From the cell containing the given text, extract its center point as [x, y] coordinate. 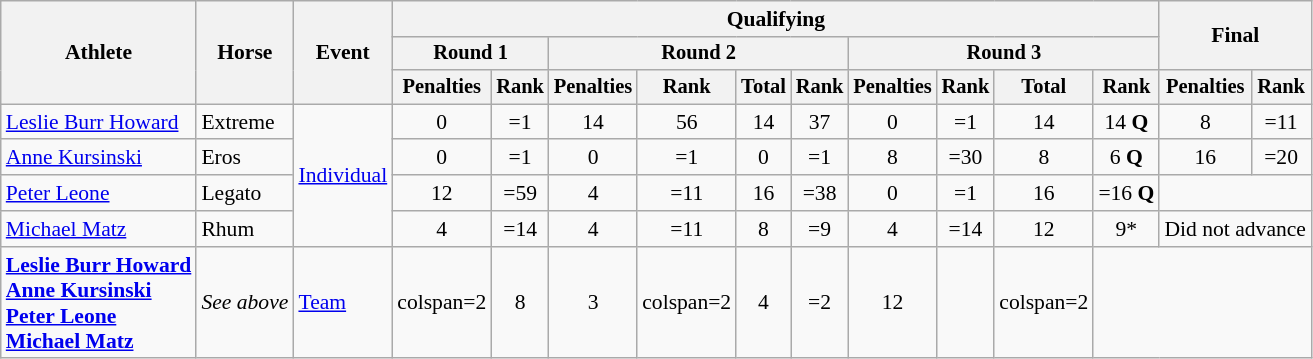
Round 2 [698, 54]
Qualifying [776, 19]
See above [244, 303]
Leslie Burr Howard [99, 122]
37 [820, 122]
=16 Q [1126, 193]
Extreme [244, 122]
=2 [820, 303]
Team [342, 303]
Horse [244, 52]
Anne Kursinski [99, 158]
Peter Leone [99, 193]
Rhum [244, 229]
=30 [966, 158]
=38 [820, 193]
14 Q [1126, 122]
Round 1 [470, 54]
Final [1235, 36]
6 Q [1126, 158]
Michael Matz [99, 229]
=59 [520, 193]
Did not advance [1235, 229]
Athlete [99, 52]
9* [1126, 229]
3 [593, 303]
Leslie Burr HowardAnne KursinskiPeter LeoneMichael Matz [99, 303]
Individual [342, 175]
Event [342, 52]
Legato [244, 193]
Round 3 [1004, 54]
=9 [820, 229]
56 [686, 122]
=20 [1281, 158]
Eros [244, 158]
